Locate the cell with the specified text and output its (X, Y) center coordinate. 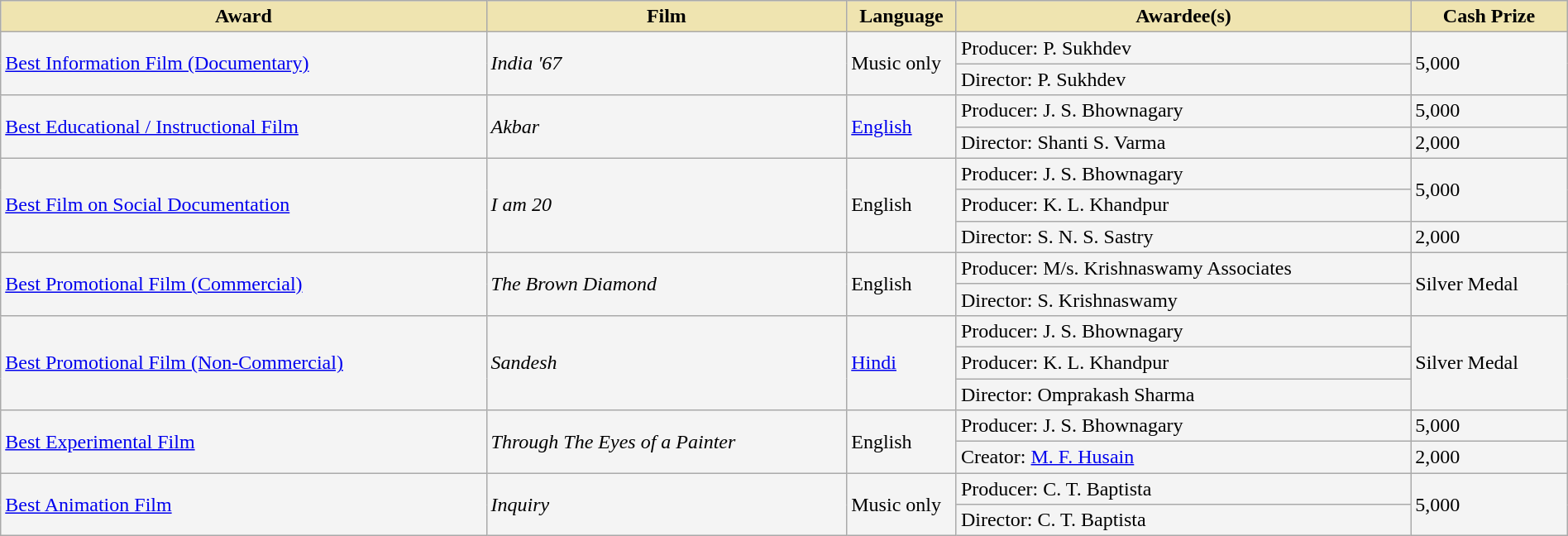
Director: Omprakash Sharma (1183, 395)
Through The Eyes of a Painter (667, 442)
Cash Prize (1489, 17)
Hindi (901, 362)
Film (667, 17)
The Brown Diamond (667, 284)
Best Experimental Film (243, 442)
Best Animation Film (243, 505)
Producer: M/s. Krishnaswamy Associates (1183, 268)
Creator: M. F. Husain (1183, 457)
Director: S. N. S. Sastry (1183, 237)
Producer: C. T. Baptista (1183, 489)
Best Information Film (Documentary) (243, 64)
Sandesh (667, 362)
Best Educational / Instructional Film (243, 127)
Language (901, 17)
Best Promotional Film (Commercial) (243, 284)
Director: P. Sukhdev (1183, 79)
Inquiry (667, 505)
Director: Shanti S. Varma (1183, 142)
Director: C. T. Baptista (1183, 520)
Director: S. Krishnaswamy (1183, 299)
India '67 (667, 64)
Akbar (667, 127)
Award (243, 17)
Producer: P. Sukhdev (1183, 48)
Awardee(s) (1183, 17)
I am 20 (667, 205)
Best Film on Social Documentation (243, 205)
Best Promotional Film (Non-Commercial) (243, 362)
